Return [X, Y] of the center of cell containing provided text 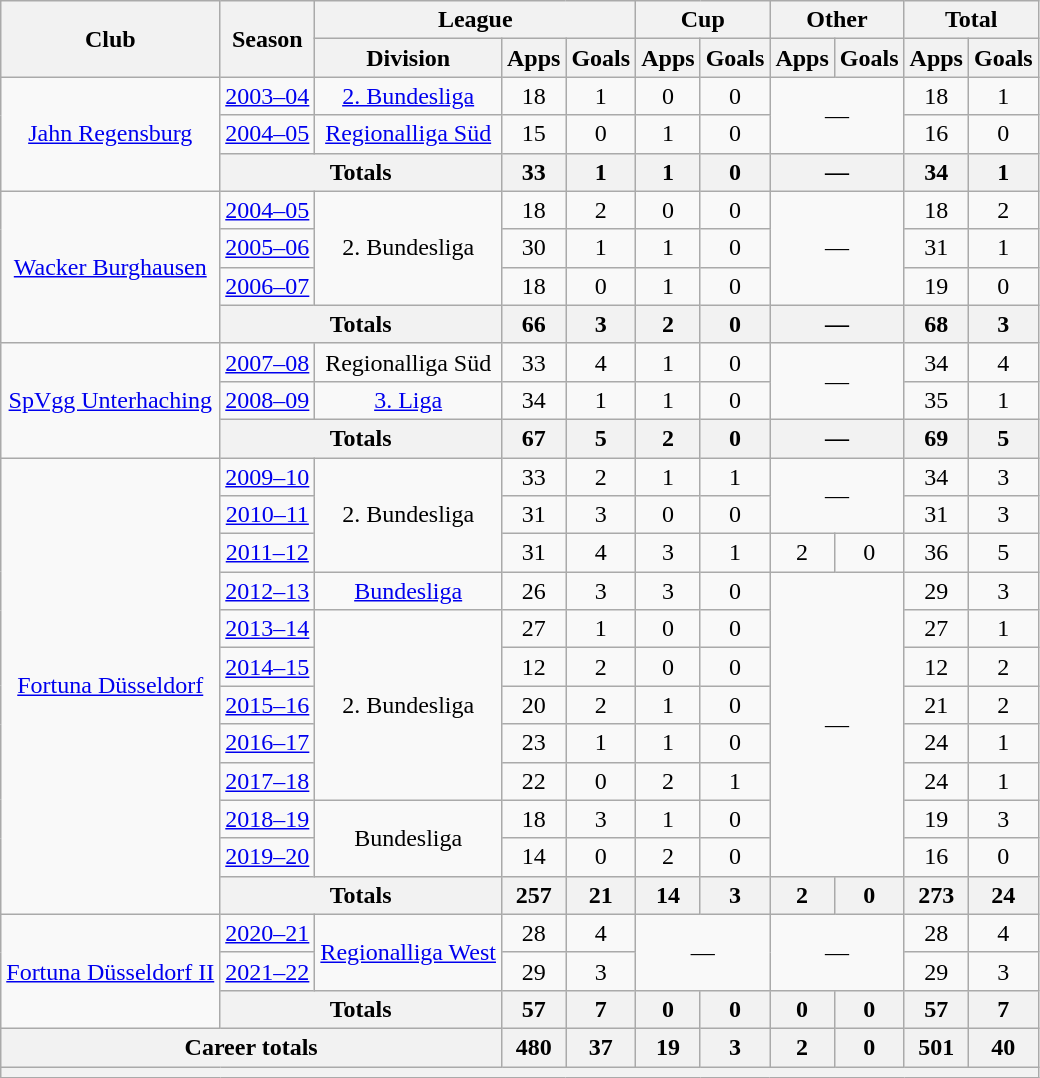
2007–08 [268, 362]
2020–21 [268, 933]
2010–11 [268, 515]
257 [533, 895]
Jahn Regensburg [110, 134]
2021–22 [268, 971]
Career totals [252, 1047]
SpVgg Unterhaching [110, 400]
League [476, 20]
69 [936, 438]
2015–16 [268, 705]
26 [533, 591]
23 [533, 743]
40 [1003, 1047]
2003–04 [268, 96]
Division [408, 58]
36 [936, 553]
Club [110, 39]
2014–15 [268, 667]
480 [533, 1047]
3. Liga [408, 400]
15 [533, 134]
2017–18 [268, 781]
22 [533, 781]
2009–10 [268, 477]
37 [601, 1047]
Wacker Burghausen [110, 267]
Fortuna Düsseldorf [110, 686]
2012–13 [268, 591]
273 [936, 895]
Total [971, 20]
68 [936, 324]
501 [936, 1047]
2008–09 [268, 400]
2019–20 [268, 857]
2016–17 [268, 743]
Cup [703, 20]
Fortuna Düsseldorf II [110, 971]
2011–12 [268, 553]
2005–06 [268, 248]
Regionalliga West [408, 952]
30 [533, 248]
Season [268, 39]
Other [837, 20]
35 [936, 400]
2013–14 [268, 629]
2006–07 [268, 286]
20 [533, 705]
67 [533, 438]
2018–19 [268, 819]
66 [533, 324]
